Identify which cell holds the provided text, then report its [x, y] central coordinate. 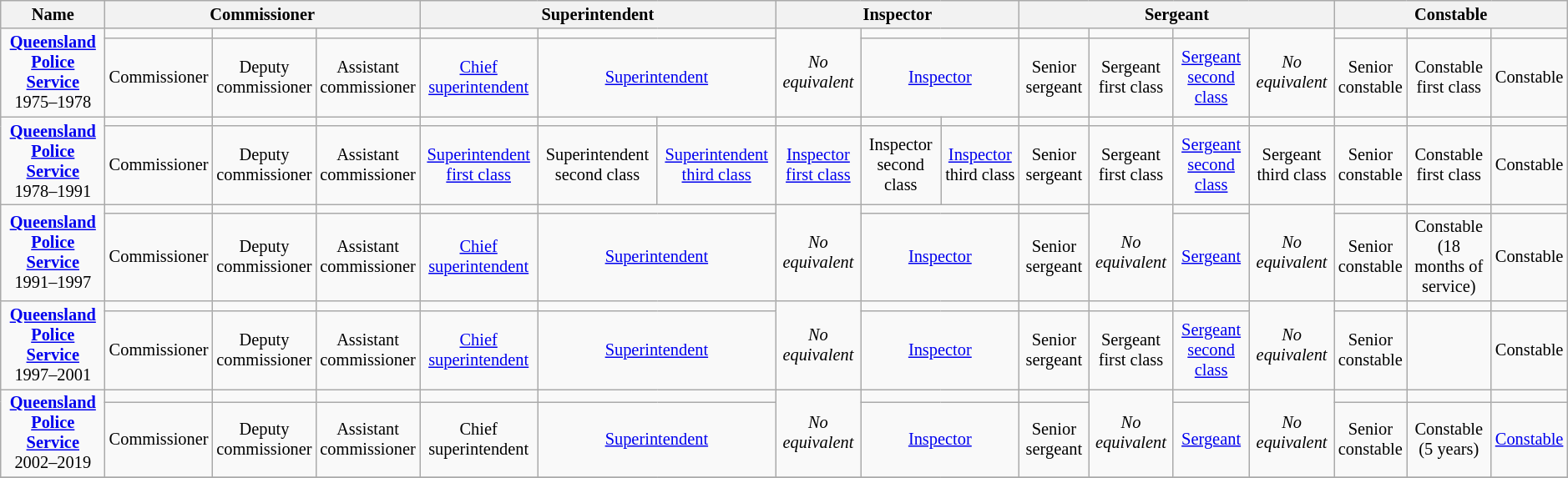
Inspector second class [901, 165]
Name [53, 15]
Queensland Police Service1997–2001 [53, 345]
Superintendent second class [598, 165]
Queensland Police Service1978–1991 [53, 161]
Superintendent third class [716, 165]
Inspector first class [818, 165]
Queensland Police Service2002–2019 [53, 434]
Chiefsuperintendent [479, 440]
Inspector third class [980, 165]
Seniorsergeant [1054, 440]
Queensland Police Service1991–1997 [53, 254]
Queensland Police Service1975–1978 [53, 73]
Sergeant third class [1292, 165]
Constable(18 months of service) [1449, 257]
Constable(5 years) [1449, 440]
Superintendent first class [479, 165]
